Capture the cell that displays the provided text and extract its (x, y) central coordinate. 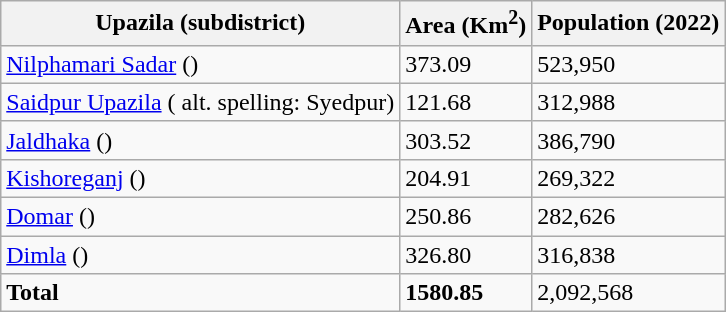
Total (200, 293)
Domar () (200, 217)
2,092,568 (628, 293)
250.86 (466, 217)
316,838 (628, 255)
Population (2022) (628, 24)
204.91 (466, 178)
312,988 (628, 102)
121.68 (466, 102)
282,626 (628, 217)
Saidpur Upazila ( alt. spelling: Syedpur) (200, 102)
Upazila (subdistrict) (200, 24)
523,950 (628, 64)
Jaldhaka () (200, 140)
326.80 (466, 255)
1580.85 (466, 293)
303.52 (466, 140)
386,790 (628, 140)
373.09 (466, 64)
269,322 (628, 178)
Nilphamari Sadar () (200, 64)
Dimla () (200, 255)
Kishoreganj () (200, 178)
Area (Km2) (466, 24)
